Return [x, y] of the center of cell containing provided text 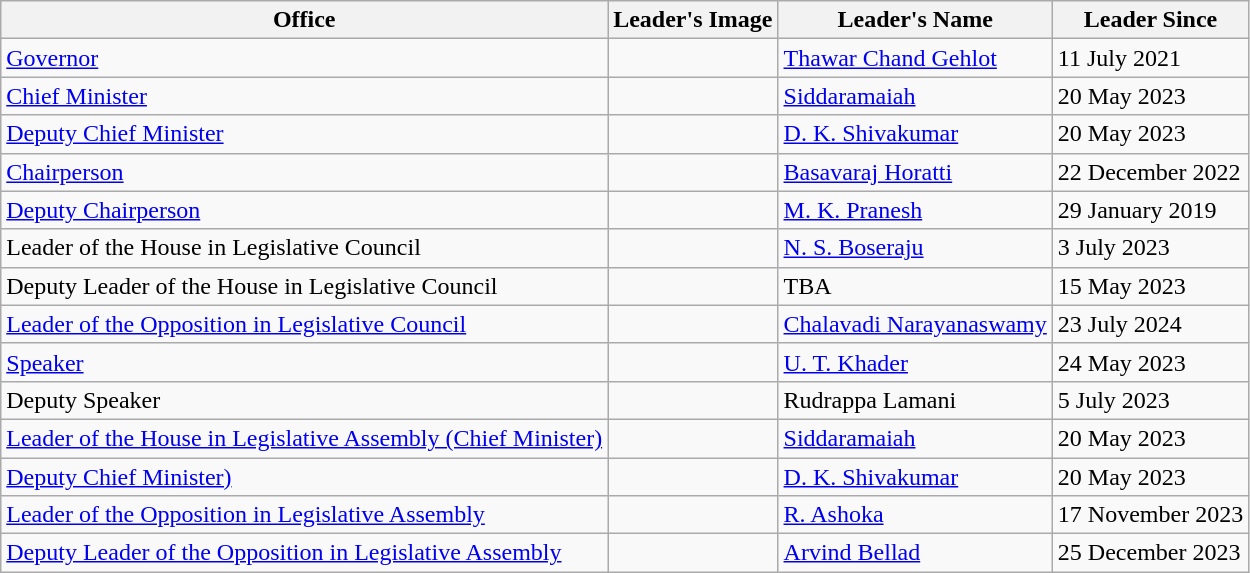
Deputy Speaker [304, 400]
U. T. Khader [915, 362]
Chalavadi Narayanaswamy [915, 324]
Deputy Chief Minister) [304, 477]
15 May 2023 [1150, 286]
Basavaraj Horatti [915, 172]
24 May 2023 [1150, 362]
Leader of the House in Legislative Assembly (Chief Minister) [304, 438]
N. S. Boseraju [915, 248]
TBA [915, 286]
11 July 2021 [1150, 58]
Leader of the Opposition in Legislative Council [304, 324]
Arvind Bellad [915, 553]
Leader's Name [915, 20]
Leader Since [1150, 20]
M. K. Pranesh [915, 210]
3 July 2023 [1150, 248]
Deputy Leader of the Opposition in Legislative Assembly [304, 553]
Office [304, 20]
Rudrappa Lamani [915, 400]
22 December 2022 [1150, 172]
Speaker [304, 362]
Deputy Chairperson [304, 210]
25 December 2023 [1150, 553]
Deputy Leader of the House in Legislative Council [304, 286]
Chairperson [304, 172]
Governor [304, 58]
Leader's Image [693, 20]
Leader of the Opposition in Legislative Assembly [304, 515]
Chief Minister [304, 96]
R. Ashoka [915, 515]
Leader of the House in Legislative Council [304, 248]
Deputy Chief Minister [304, 134]
5 July 2023 [1150, 400]
23 July 2024 [1150, 324]
29 January 2019 [1150, 210]
Thawar Chand Gehlot [915, 58]
17 November 2023 [1150, 515]
